Find where the given text appears and provide that cell's center as (X, Y) coordinate. 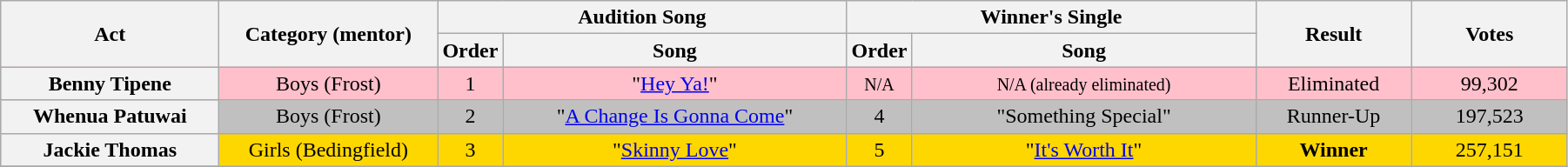
Winner's Single (1051, 17)
Jackie Thomas (110, 150)
257,151 (1490, 150)
197,523 (1490, 117)
Audition Song (642, 17)
"Skinny Love" (675, 150)
1 (470, 83)
Girls (Bedingfield) (329, 150)
"A Change Is Gonna Come" (675, 117)
Whenua Patuwai (110, 117)
Eliminated (1333, 83)
5 (879, 150)
Winner (1333, 150)
N/A (already eliminated) (1084, 83)
"Something Special" (1084, 117)
4 (879, 117)
Runner-Up (1333, 117)
3 (470, 150)
99,302 (1490, 83)
Votes (1490, 34)
Result (1333, 34)
"It's Worth It" (1084, 150)
N/A (879, 83)
Benny Tipene (110, 83)
Act (110, 34)
2 (470, 117)
"Hey Ya!" (675, 83)
Category (mentor) (329, 34)
